Find where the given text appears and provide that cell's center as [x, y] coordinate. 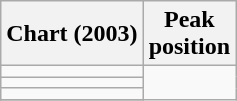
Chart (2003) [72, 34]
Peakposition [189, 34]
